Scan for the cell matching the given text and deliver its [X, Y] coordinate at center. 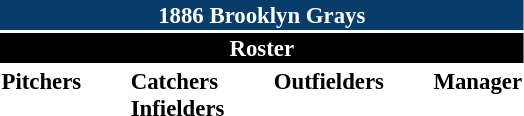
Roster [262, 48]
1886 Brooklyn Grays [262, 15]
